Identify which cell holds the provided text, then report its [X, Y] central coordinate. 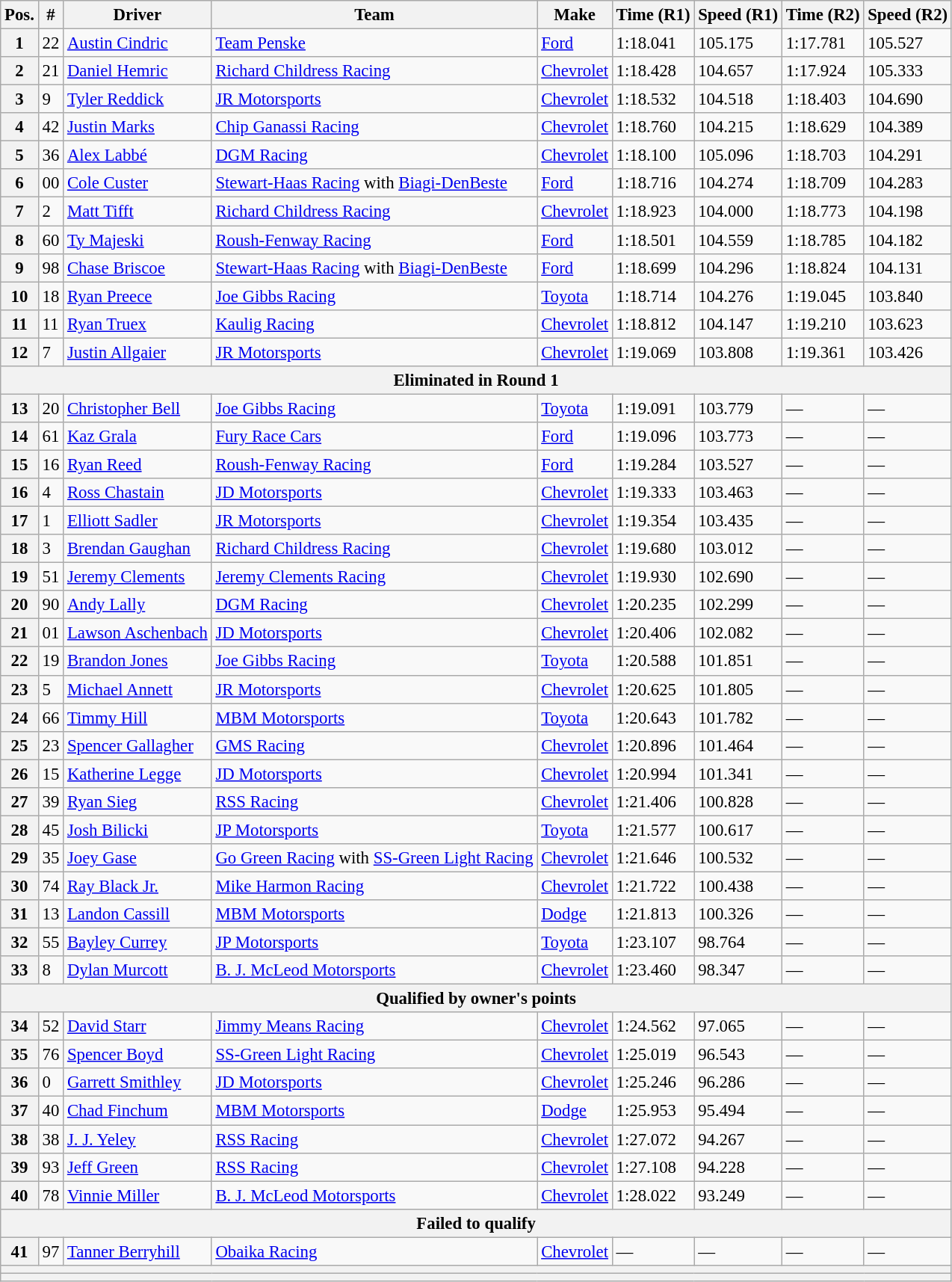
1:18.923 [653, 212]
1:20.896 [653, 745]
103.463 [738, 493]
101.851 [738, 662]
Daniel Hemric [137, 71]
Elliott Sadler [137, 521]
Jimmy Means Racing [374, 1026]
0 [51, 1083]
93.249 [738, 1195]
Brandon Jones [137, 662]
Tyler Reddick [137, 99]
26 [19, 774]
1:27.072 [653, 1139]
Garrett Smithley [137, 1083]
Andy Lally [137, 605]
45 [51, 830]
78 [51, 1195]
98.764 [738, 943]
Kaulig Racing [374, 324]
103.435 [738, 521]
95.494 [738, 1111]
30 [19, 886]
103.012 [738, 549]
101.805 [738, 689]
10 [19, 296]
100.326 [738, 914]
1:18.699 [653, 268]
41 [19, 1251]
Justin Marks [137, 127]
1:28.022 [653, 1195]
27 [19, 802]
Failed to qualify [477, 1223]
1:19.091 [653, 408]
96.286 [738, 1083]
34 [19, 1026]
104.215 [738, 127]
Fury Race Cars [374, 437]
101.464 [738, 745]
104.274 [738, 183]
6 [19, 183]
66 [51, 718]
104.291 [908, 155]
33 [19, 970]
1:18.709 [823, 183]
104.182 [908, 240]
1:18.703 [823, 155]
1:20.625 [653, 689]
Chase Briscoe [137, 268]
1:18.824 [823, 268]
104.147 [738, 324]
102.082 [738, 633]
12 [19, 352]
105.096 [738, 155]
1:21.646 [653, 858]
103.779 [738, 408]
Ryan Sieg [137, 802]
103.840 [908, 296]
102.690 [738, 577]
1:19.354 [653, 521]
1:25.246 [653, 1083]
29 [19, 858]
Chad Finchum [137, 1111]
1:18.100 [653, 155]
97.065 [738, 1026]
25 [19, 745]
1:21.722 [653, 886]
1:18.785 [823, 240]
104.000 [738, 212]
1:23.460 [653, 970]
93 [51, 1167]
1:17.924 [823, 71]
1:19.069 [653, 352]
1:17.781 [823, 43]
1:19.045 [823, 296]
Cole Custer [137, 183]
1:19.333 [653, 493]
1:20.994 [653, 774]
Eliminated in Round 1 [477, 380]
Vinnie Miller [137, 1195]
Ty Majeski [137, 240]
105.527 [908, 43]
103.527 [738, 464]
98.347 [738, 970]
96.543 [738, 1055]
60 [51, 240]
1:19.284 [653, 464]
1:20.406 [653, 633]
Spencer Gallagher [137, 745]
David Starr [137, 1026]
101.341 [738, 774]
100.438 [738, 886]
1:21.577 [653, 830]
98 [51, 268]
28 [19, 830]
104.690 [908, 99]
104.296 [738, 268]
31 [19, 914]
104.518 [738, 99]
14 [19, 437]
1:18.773 [823, 212]
52 [51, 1026]
Spencer Boyd [137, 1055]
100.617 [738, 830]
1:19.210 [823, 324]
Ray Black Jr. [137, 886]
102.299 [738, 605]
61 [51, 437]
Ryan Reed [137, 464]
Lawson Aschenbach [137, 633]
1:19.930 [653, 577]
Ross Chastain [137, 493]
1:19.096 [653, 437]
94.267 [738, 1139]
1:18.716 [653, 183]
51 [51, 577]
101.782 [738, 718]
Ryan Truex [137, 324]
1:18.714 [653, 296]
90 [51, 605]
1:21.813 [653, 914]
GMS Racing [374, 745]
Christopher Bell [137, 408]
Speed (R1) [738, 15]
00 [51, 183]
17 [19, 521]
32 [19, 943]
# [51, 15]
1:18.403 [823, 99]
Tanner Berryhill [137, 1251]
1:23.107 [653, 943]
1:20.235 [653, 605]
104.283 [908, 183]
1:21.406 [653, 802]
100.532 [738, 858]
74 [51, 886]
Mike Harmon Racing [374, 886]
37 [19, 1111]
Driver [137, 15]
105.333 [908, 71]
J. J. Yeley [137, 1139]
1:18.629 [823, 127]
Landon Cassill [137, 914]
Alex Labbé [137, 155]
104.389 [908, 127]
Pos. [19, 15]
1:24.562 [653, 1026]
Qualified by owner's points [477, 999]
Time (R2) [823, 15]
Dylan Murcott [137, 970]
1:18.760 [653, 127]
1:25.019 [653, 1055]
Austin Cindric [137, 43]
Team Penske [374, 43]
Speed (R2) [908, 15]
01 [51, 633]
Ryan Preece [137, 296]
Jeremy Clements [137, 577]
1:19.361 [823, 352]
Katherine Legge [137, 774]
1:18.428 [653, 71]
Brendan Gaughan [137, 549]
24 [19, 718]
1:27.108 [653, 1167]
104.198 [908, 212]
100.828 [738, 802]
Time (R1) [653, 15]
1:19.680 [653, 549]
103.426 [908, 352]
Justin Allgaier [137, 352]
Obaika Racing [374, 1251]
76 [51, 1055]
1:20.588 [653, 662]
104.131 [908, 268]
Timmy Hill [137, 718]
Jeff Green [137, 1167]
Chip Ganassi Racing [374, 127]
1:18.532 [653, 99]
1:20.643 [653, 718]
97 [51, 1251]
94.228 [738, 1167]
103.773 [738, 437]
Go Green Racing with SS-Green Light Racing [374, 858]
Joey Gase [137, 858]
Matt Tifft [137, 212]
1:25.953 [653, 1111]
Michael Annett [137, 689]
1:18.812 [653, 324]
55 [51, 943]
104.276 [738, 296]
42 [51, 127]
Team [374, 15]
104.657 [738, 71]
Bayley Currey [137, 943]
103.623 [908, 324]
Make [575, 15]
1:18.501 [653, 240]
SS-Green Light Racing [374, 1055]
1:18.041 [653, 43]
Jeremy Clements Racing [374, 577]
Kaz Grala [137, 437]
Josh Bilicki [137, 830]
104.559 [738, 240]
103.808 [738, 352]
105.175 [738, 43]
